Output the (x, y) coordinate of the center of the cell containing the given text.  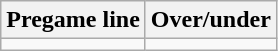
Pregame line (74, 20)
Over/under (210, 20)
